Scan for the cell matching the given text and deliver its [x, y] coordinate at center. 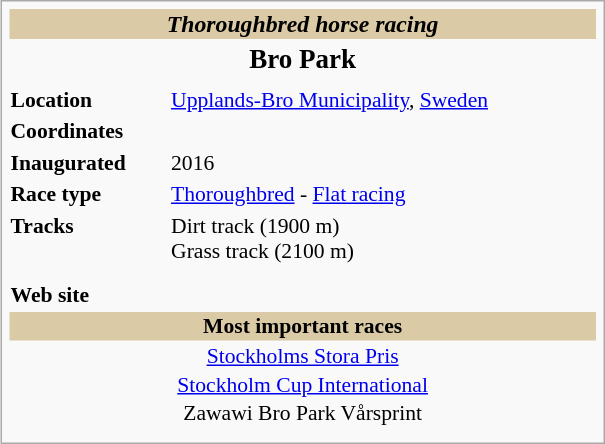
Zawawi Bro Park Vårsprint [302, 413]
Coordinates [88, 131]
2016 [384, 162]
Thoroughbred - Flat racing [384, 194]
Most important races [302, 326]
Inaugurated [88, 162]
Thoroughbred horse racing [302, 24]
Bro Park [302, 59]
Stockholms Stora Pris [302, 356]
Dirt track (1900 m) Grass track (2100 m) [384, 238]
Tracks [88, 238]
Web site [88, 294]
Race type [88, 194]
Stockholm Cup International [302, 385]
Location [88, 99]
Upplands-Bro Municipality, Sweden [384, 99]
